Find where the given text appears and provide that cell's center as [x, y] coordinate. 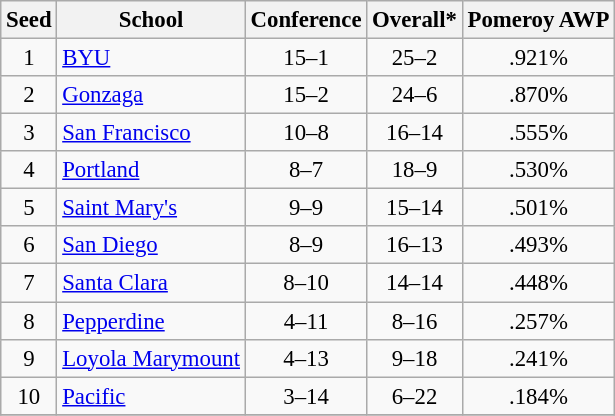
10 [29, 396]
9–9 [306, 208]
Santa Clara [151, 283]
25–2 [414, 58]
2 [29, 95]
8–9 [306, 245]
24–6 [414, 95]
.530% [538, 170]
15–1 [306, 58]
5 [29, 208]
BYU [151, 58]
Pacific [151, 396]
.448% [538, 283]
Pomeroy AWP [538, 20]
4–11 [306, 321]
15–14 [414, 208]
15–2 [306, 95]
14–14 [414, 283]
.870% [538, 95]
18–9 [414, 170]
7 [29, 283]
3–14 [306, 396]
School [151, 20]
8 [29, 321]
.241% [538, 358]
10–8 [306, 133]
Conference [306, 20]
6 [29, 245]
.257% [538, 321]
9–18 [414, 358]
Portland [151, 170]
Loyola Marymount [151, 358]
Seed [29, 20]
8–16 [414, 321]
Saint Mary's [151, 208]
Pepperdine [151, 321]
8–7 [306, 170]
.921% [538, 58]
.184% [538, 396]
Gonzaga [151, 95]
.501% [538, 208]
9 [29, 358]
San Francisco [151, 133]
1 [29, 58]
3 [29, 133]
4–13 [306, 358]
16–14 [414, 133]
16–13 [414, 245]
San Diego [151, 245]
4 [29, 170]
6–22 [414, 396]
Overall* [414, 20]
.493% [538, 245]
.555% [538, 133]
8–10 [306, 283]
